Provide the (x, y) coordinate of the cell's center where the given text is located.  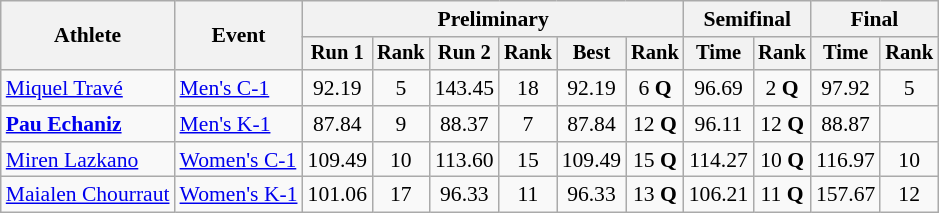
Men's C-1 (239, 88)
Miquel Travé (88, 88)
13 Q (655, 195)
12 (909, 195)
157.67 (846, 195)
106.21 (718, 195)
Final (874, 19)
17 (401, 195)
96.11 (718, 124)
Miren Lazkano (88, 160)
116.97 (846, 160)
114.27 (718, 160)
88.37 (464, 124)
15 Q (655, 160)
Run 2 (464, 54)
Pau Echaniz (88, 124)
6 Q (655, 88)
Men's K-1 (239, 124)
Preliminary (494, 19)
113.60 (464, 160)
Event (239, 36)
96.69 (718, 88)
11 (528, 195)
101.06 (338, 195)
9 (401, 124)
Run 1 (338, 54)
7 (528, 124)
Women's C-1 (239, 160)
Maialen Chourraut (88, 195)
97.92 (846, 88)
Semifinal (748, 19)
2 Q (782, 88)
Best (592, 54)
88.87 (846, 124)
10 Q (782, 160)
Women's K-1 (239, 195)
18 (528, 88)
143.45 (464, 88)
Athlete (88, 36)
15 (528, 160)
11 Q (782, 195)
